Extract the [X, Y] coordinate from the center of the cell holding the provided text.  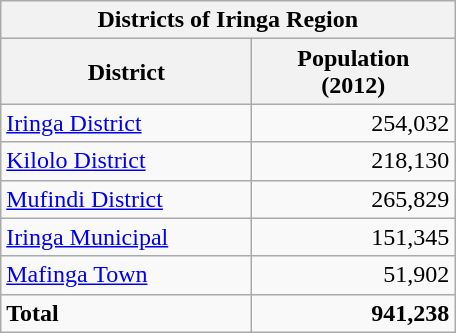
Total [126, 313]
District [126, 72]
Kilolo District [126, 161]
265,829 [354, 199]
51,902 [354, 275]
Iringa District [126, 123]
Mafinga Town [126, 275]
941,238 [354, 313]
Districts of Iringa Region [228, 20]
Iringa Municipal [126, 237]
151,345 [354, 237]
218,130 [354, 161]
Population(2012) [354, 72]
254,032 [354, 123]
Mufindi District [126, 199]
